Detect which cell encompasses the target text, then output its (X, Y) center coordinate. 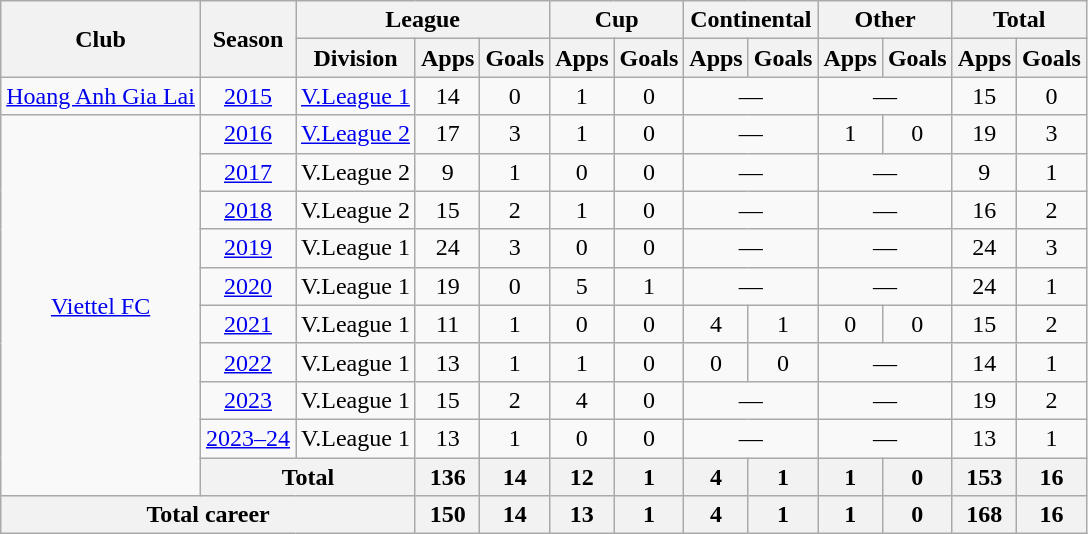
11 (447, 324)
2019 (248, 248)
2016 (248, 134)
136 (447, 477)
2020 (248, 286)
153 (984, 477)
150 (447, 515)
2015 (248, 96)
2018 (248, 210)
Cup (617, 20)
Season (248, 39)
Other (885, 20)
2022 (248, 362)
Total career (208, 515)
2023 (248, 400)
12 (582, 477)
168 (984, 515)
17 (447, 134)
5 (582, 286)
Hoang Anh Gia Lai (101, 96)
Viettel FC (101, 306)
Club (101, 39)
2023–24 (248, 438)
Continental (751, 20)
Division (356, 58)
2017 (248, 172)
League (423, 20)
2021 (248, 324)
